Capture the cell that displays the provided text and extract its (X, Y) central coordinate. 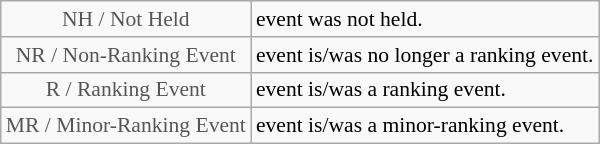
NH / Not Held (126, 19)
event is/was a minor-ranking event. (425, 126)
MR / Minor-Ranking Event (126, 126)
event is/was no longer a ranking event. (425, 55)
NR / Non-Ranking Event (126, 55)
R / Ranking Event (126, 90)
event was not held. (425, 19)
event is/was a ranking event. (425, 90)
